Return the [X, Y] coordinate for the center point of the cell that contains the specified text.  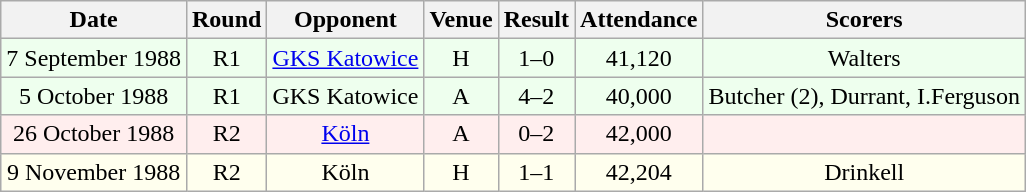
Scorers [864, 20]
Walters [864, 58]
Venue [461, 20]
Butcher (2), Durrant, I.Ferguson [864, 96]
1–0 [536, 58]
Opponent [346, 20]
40,000 [639, 96]
Attendance [639, 20]
4–2 [536, 96]
26 October 1988 [94, 134]
Drinkell [864, 172]
7 September 1988 [94, 58]
1–1 [536, 172]
42,000 [639, 134]
Round [226, 20]
9 November 1988 [94, 172]
Date [94, 20]
42,204 [639, 172]
5 October 1988 [94, 96]
41,120 [639, 58]
Result [536, 20]
0–2 [536, 134]
